Pinpoint the cell where the given text exists, returning its [X, Y] midpoint coordinate. 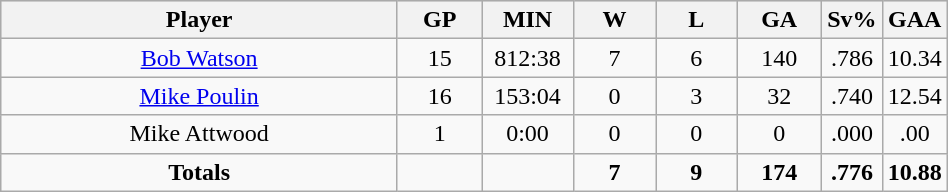
.740 [852, 96]
12.54 [914, 96]
812:38 [528, 58]
140 [780, 58]
L [696, 20]
1 [439, 134]
3 [696, 96]
153:04 [528, 96]
32 [780, 96]
.776 [852, 172]
.00 [914, 134]
Bob Watson [200, 58]
GA [780, 20]
.000 [852, 134]
0:00 [528, 134]
MIN [528, 20]
Mike Attwood [200, 134]
Sv% [852, 20]
15 [439, 58]
6 [696, 58]
.786 [852, 58]
9 [696, 172]
W [614, 20]
174 [780, 172]
Totals [200, 172]
10.34 [914, 58]
GP [439, 20]
GAA [914, 20]
Player [200, 20]
Mike Poulin [200, 96]
10.88 [914, 172]
16 [439, 96]
